Search for the cell housing the specified text and yield its (X, Y) center coordinate. 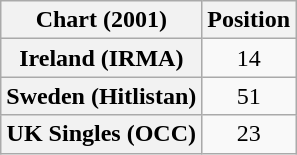
Sweden (Hitlistan) (102, 96)
23 (249, 134)
Ireland (IRMA) (102, 58)
Chart (2001) (102, 20)
51 (249, 96)
14 (249, 58)
UK Singles (OCC) (102, 134)
Position (249, 20)
